Identify which cell holds the provided text, then report its [x, y] central coordinate. 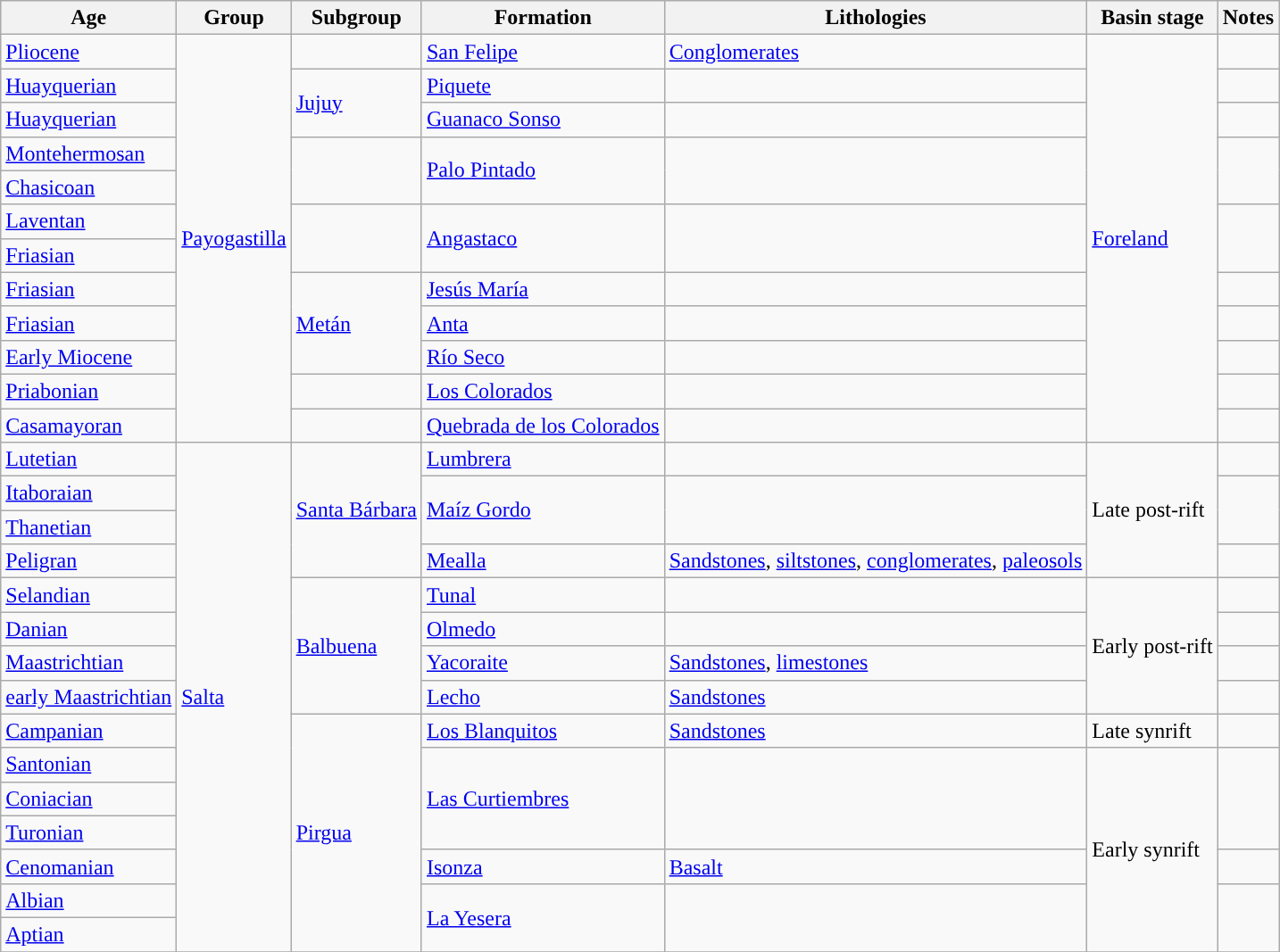
Maastrichtian [89, 663]
Balbuena [356, 646]
Subgroup [356, 18]
Los Blanquitos [543, 731]
Santonian [89, 765]
Conglomerates [876, 52]
Coniacian [89, 799]
Maíz Gordo [543, 510]
Palo Pintado [543, 170]
Basalt [876, 866]
Sandstones, siltstones, conglomerates, paleosols [876, 561]
Guanaco Sonso [543, 120]
Lutetian [89, 459]
early Maastrichtian [89, 697]
Lumbrera [543, 459]
Late synrift [1152, 731]
Early Miocene [89, 357]
Foreland [1152, 239]
Casamayoran [89, 426]
Los Colorados [543, 391]
Payogastilla [234, 239]
Lecho [543, 697]
Albian [89, 900]
Quebrada de los Colorados [543, 426]
Cenomanian [89, 866]
Santa Bárbara [356, 510]
Priabonian [89, 391]
Selandian [89, 595]
Tunal [543, 595]
Isonza [543, 866]
Las Curtiembres [543, 799]
Mealla [543, 561]
Group [234, 18]
Notes [1248, 18]
Thanetian [89, 527]
Sandstones, limestones [876, 663]
Danian [89, 629]
Salta [234, 698]
Laventan [89, 221]
Age [89, 18]
Olmedo [543, 629]
Pliocene [89, 52]
Piquete [543, 86]
Metán [356, 323]
Jujuy [356, 103]
San Felipe [543, 52]
Yacoraite [543, 663]
Río Seco [543, 357]
Montehermosan [89, 153]
Lithologies [876, 18]
Pirgua [356, 832]
Early synrift [1152, 849]
Turonian [89, 832]
Basin stage [1152, 18]
Campanian [89, 731]
La Yesera [543, 917]
Aptian [89, 934]
Formation [543, 18]
Peligran [89, 561]
Early post-rift [1152, 646]
Anta [543, 323]
Late post-rift [1152, 510]
Chasicoan [89, 187]
Jesús María [543, 289]
Angastaco [543, 238]
Itaboraian [89, 493]
